Identify which cell holds the provided text, then report its (X, Y) central coordinate. 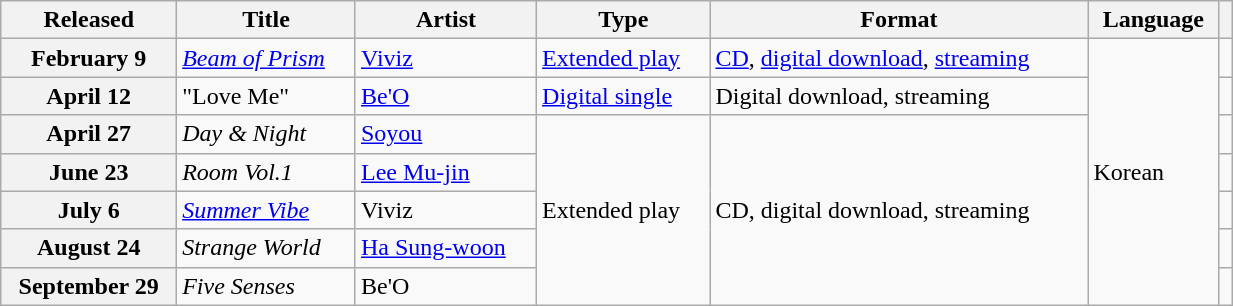
Format (899, 20)
Korean (1154, 172)
April 12 (89, 96)
Soyou (446, 134)
Beam of Prism (266, 58)
June 23 (89, 172)
Ha Sung-woon (446, 248)
Type (624, 20)
September 29 (89, 286)
Title (266, 20)
July 6 (89, 210)
Strange World (266, 248)
April 27 (89, 134)
August 24 (89, 248)
Language (1154, 20)
Released (89, 20)
Summer Vibe (266, 210)
Digital download, streaming (899, 96)
Room Vol.1 (266, 172)
Lee Mu-jin (446, 172)
Day & Night (266, 134)
Digital single (624, 96)
Artist (446, 20)
Five Senses (266, 286)
"Love Me" (266, 96)
February 9 (89, 58)
